Scan for the cell matching the given text and deliver its [X, Y] coordinate at center. 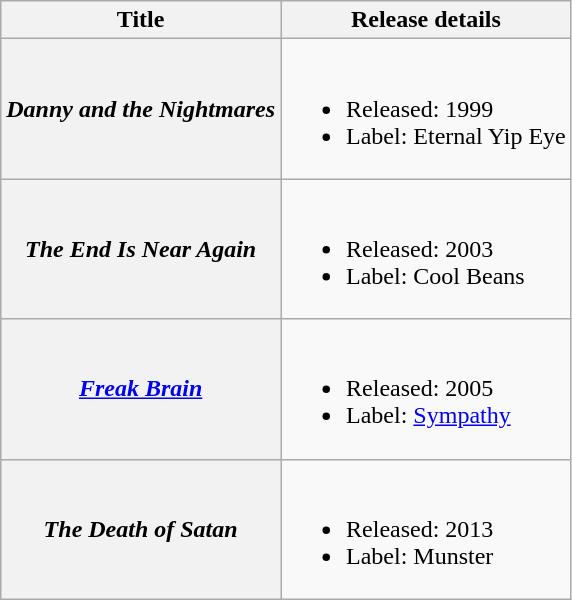
Released: 2003Label: Cool Beans [426, 249]
The Death of Satan [141, 529]
Title [141, 20]
Freak Brain [141, 389]
Release details [426, 20]
The End Is Near Again [141, 249]
Released: 1999Label: Eternal Yip Eye [426, 109]
Danny and the Nightmares [141, 109]
Released: 2013Label: Munster [426, 529]
Released: 2005Label: Sympathy [426, 389]
